Return the [X, Y] coordinate for the center point of the cell that contains the specified text.  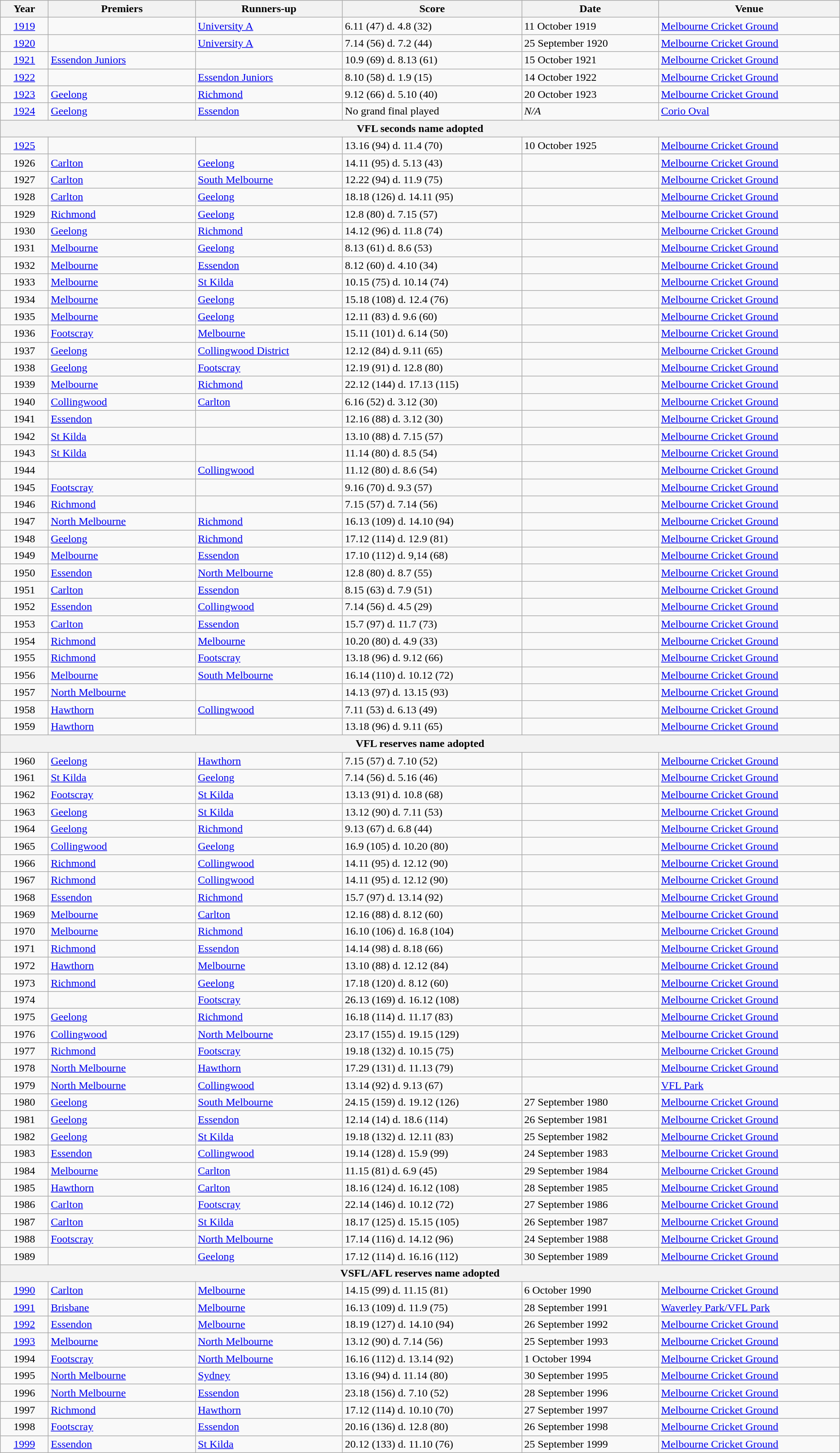
28 September 1991 [591, 1308]
1929 [24, 214]
6 October 1990 [591, 1290]
10.9 (69) d. 8.13 (61) [432, 60]
23.17 (155) d. 19.15 (129) [432, 1034]
25 September 1999 [591, 1444]
13.12 (90) d. 7.11 (53) [432, 812]
1980 [24, 1102]
1946 [24, 505]
1973 [24, 983]
12.14 (14) d. 18.6 (114) [432, 1119]
16.18 (114) d. 11.17 (83) [432, 1017]
1968 [24, 897]
1959 [24, 726]
VSFL/AFL reserves name adopted [420, 1273]
9.16 (70) d. 9.3 (57) [432, 487]
1979 [24, 1085]
1975 [24, 1017]
27 September 1997 [591, 1410]
17.12 (114) d. 16.16 (112) [432, 1256]
1989 [24, 1256]
1 October 1994 [591, 1359]
1985 [24, 1188]
1981 [24, 1119]
17.10 (112) d. 9,14 (68) [432, 556]
Score [432, 9]
17.18 (120) d. 8.12 (60) [432, 983]
16.14 (110) d. 10.12 (72) [432, 675]
17.12 (114) d. 10.10 (70) [432, 1410]
1988 [24, 1239]
1924 [24, 111]
6.16 (52) d. 3.12 (30) [432, 402]
1984 [24, 1171]
1939 [24, 385]
1944 [24, 470]
1950 [24, 573]
23.18 (156) d. 7.10 (52) [432, 1393]
26.13 (169) d. 16.12 (108) [432, 1000]
27 September 1980 [591, 1102]
1961 [24, 778]
1926 [24, 162]
VFL Park [749, 1085]
13.18 (96) d. 9.11 (65) [432, 726]
1983 [24, 1154]
15.11 (101) d. 6.14 (50) [432, 334]
12.22 (94) d. 11.9 (75) [432, 180]
14.13 (97) d. 13.15 (93) [432, 692]
1986 [24, 1205]
Year [24, 9]
1942 [24, 436]
1954 [24, 641]
1969 [24, 914]
13.12 (90) d. 7.14 (56) [432, 1342]
1925 [24, 145]
1937 [24, 351]
Date [591, 9]
7.14 (56) d. 4.5 (29) [432, 607]
1972 [24, 966]
26 September 1992 [591, 1325]
26 September 1987 [591, 1222]
9.12 (66) d. 5.10 (40) [432, 94]
11 October 1919 [591, 26]
1996 [24, 1393]
16.13 (109) d. 11.9 (75) [432, 1308]
15 October 1921 [591, 60]
14.15 (99) d. 11.15 (81) [432, 1290]
1943 [24, 453]
26 September 1998 [591, 1427]
1963 [24, 812]
13.16 (94) d. 11.4 (70) [432, 145]
1997 [24, 1410]
14.11 (95) d. 5.13 (43) [432, 162]
1928 [24, 197]
22.14 (146) d. 10.12 (72) [432, 1205]
1982 [24, 1137]
13.10 (88) d. 12.12 (84) [432, 966]
1960 [24, 761]
1965 [24, 846]
26 September 1981 [591, 1119]
7.11 (53) d. 6.13 (49) [432, 709]
Waverley Park/VFL Park [749, 1308]
13.18 (96) d. 9.12 (66) [432, 658]
18.19 (127) d. 14.10 (94) [432, 1325]
1992 [24, 1325]
10.20 (80) d. 4.9 (33) [432, 641]
28 September 1996 [591, 1393]
20.16 (136) d. 12.8 (80) [432, 1427]
Corio Oval [749, 111]
Runners-up [269, 9]
17.29 (131) d. 11.13 (79) [432, 1068]
9.13 (67) d. 6.8 (44) [432, 829]
13.13 (91) d. 10.8 (68) [432, 795]
N/A [591, 111]
1962 [24, 795]
1970 [24, 931]
12.19 (91) d. 12.8 (80) [432, 368]
29 September 1984 [591, 1171]
7.14 (56) d. 7.2 (44) [432, 43]
16.9 (105) d. 10.20 (80) [432, 846]
7.15 (57) d. 7.10 (52) [432, 761]
1977 [24, 1051]
12.16 (88) d. 3.12 (30) [432, 419]
12.16 (88) d. 8.12 (60) [432, 914]
15.7 (97) d. 13.14 (92) [432, 897]
1993 [24, 1342]
1987 [24, 1222]
19.14 (128) d. 15.9 (99) [432, 1154]
14.14 (98) d. 8.18 (66) [432, 948]
11.15 (81) d. 6.9 (45) [432, 1171]
1932 [24, 265]
1940 [24, 402]
8.10 (58) d. 1.9 (15) [432, 77]
Brisbane [122, 1308]
1927 [24, 180]
18.18 (126) d. 14.11 (95) [432, 197]
1958 [24, 709]
22.12 (144) d. 17.13 (115) [432, 385]
17.12 (114) d. 12.9 (81) [432, 539]
20 October 1923 [591, 94]
1999 [24, 1444]
Venue [749, 9]
30 September 1995 [591, 1376]
15.18 (108) d. 12.4 (76) [432, 299]
12.11 (83) d. 9.6 (60) [432, 316]
1964 [24, 829]
1995 [24, 1376]
1948 [24, 539]
1953 [24, 624]
7.14 (56) d. 5.16 (46) [432, 778]
1957 [24, 692]
16.10 (106) d. 16.8 (104) [432, 931]
1935 [24, 316]
10.15 (75) d. 10.14 (74) [432, 282]
28 September 1985 [591, 1188]
14 October 1922 [591, 77]
24.15 (159) d. 19.12 (126) [432, 1102]
1934 [24, 299]
1978 [24, 1068]
1930 [24, 231]
1923 [24, 94]
1952 [24, 607]
7.15 (57) d. 7.14 (56) [432, 505]
1951 [24, 590]
1991 [24, 1308]
No grand final played [432, 111]
18.16 (124) d. 16.12 (108) [432, 1188]
1998 [24, 1427]
11.14 (80) d. 8.5 (54) [432, 453]
25 September 1920 [591, 43]
27 September 1986 [591, 1205]
16.13 (109) d. 14.10 (94) [432, 522]
6.11 (47) d. 4.8 (32) [432, 26]
8.12 (60) d. 4.10 (34) [432, 265]
11.12 (80) d. 8.6 (54) [432, 470]
Sydney [269, 1376]
17.14 (116) d. 14.12 (96) [432, 1239]
8.15 (63) d. 7.9 (51) [432, 590]
1920 [24, 43]
1931 [24, 248]
1922 [24, 77]
13.14 (92) d. 9.13 (67) [432, 1085]
1955 [24, 658]
Premiers [122, 9]
24 September 1983 [591, 1154]
1976 [24, 1034]
13.16 (94) d. 11.14 (80) [432, 1376]
19.18 (132) d. 10.15 (75) [432, 1051]
19.18 (132) d. 12.11 (83) [432, 1137]
30 September 1989 [591, 1256]
1936 [24, 334]
1994 [24, 1359]
25 September 1993 [591, 1342]
1938 [24, 368]
1966 [24, 863]
10 October 1925 [591, 145]
1971 [24, 948]
12.12 (84) d. 9.11 (65) [432, 351]
1974 [24, 1000]
1919 [24, 26]
15.7 (97) d. 11.7 (73) [432, 624]
1947 [24, 522]
16.16 (112) d. 13.14 (92) [432, 1359]
1956 [24, 675]
20.12 (133) d. 11.10 (76) [432, 1444]
1945 [24, 487]
1990 [24, 1290]
24 September 1988 [591, 1239]
8.13 (61) d. 8.6 (53) [432, 248]
14.12 (96) d. 11.8 (74) [432, 231]
VFL reserves name adopted [420, 743]
Collingwood District [269, 351]
1933 [24, 282]
12.8 (80) d. 7.15 (57) [432, 214]
12.8 (80) d. 8.7 (55) [432, 573]
18.17 (125) d. 15.15 (105) [432, 1222]
1967 [24, 880]
1949 [24, 556]
1921 [24, 60]
25 September 1982 [591, 1137]
VFL seconds name adopted [420, 128]
1941 [24, 419]
13.10 (88) d. 7.15 (57) [432, 436]
